From the cell containing the given text, extract its center point as [X, Y] coordinate. 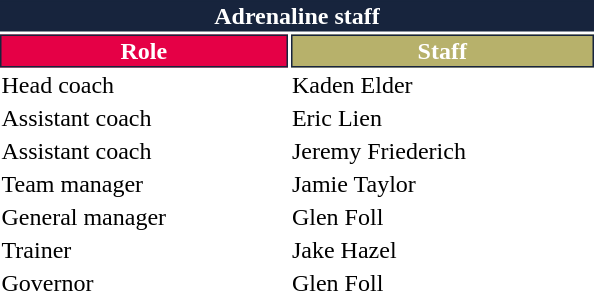
Glen Foll [442, 217]
Eric Lien [442, 119]
Head coach [144, 85]
Team manager [144, 185]
Jamie Taylor [442, 185]
Adrenaline staff [297, 16]
Trainer [144, 251]
General manager [144, 217]
Role [144, 50]
Kaden Elder [442, 85]
Jake Hazel [442, 251]
Staff [442, 50]
Jeremy Friederich [442, 151]
